Capture the cell that displays the provided text and extract its [x, y] central coordinate. 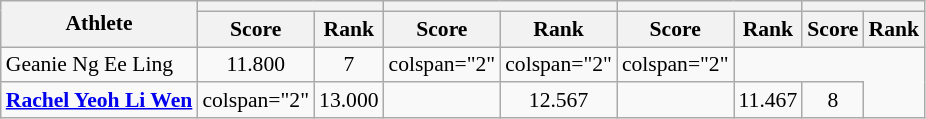
12.567 [558, 101]
13.000 [348, 101]
11.467 [768, 101]
Geanie Ng Ee Ling [100, 65]
Athlete [100, 24]
Rachel Yeoh Li Wen [100, 101]
11.800 [256, 65]
7 [348, 65]
8 [832, 101]
